Identify which cell holds the provided text, then report its (X, Y) central coordinate. 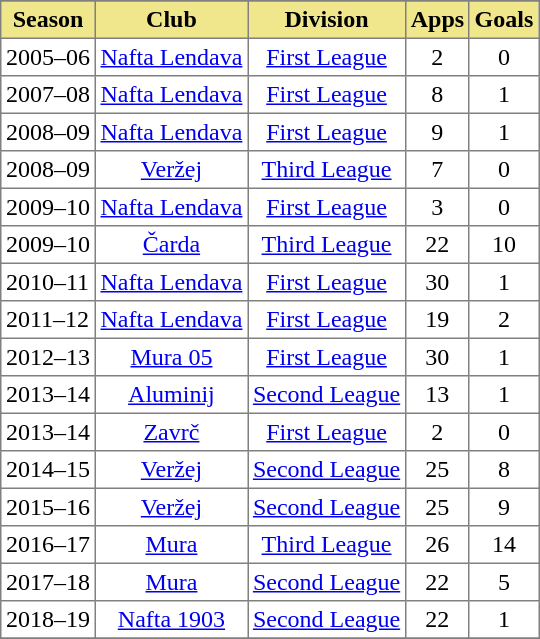
14 (504, 545)
Club (171, 20)
2011–12 (48, 320)
10 (504, 245)
Mura 05 (171, 357)
5 (504, 582)
2018–19 (48, 620)
2014–15 (48, 470)
26 (437, 545)
2017–18 (48, 582)
Apps (437, 20)
2016–17 (48, 545)
Zavrč (171, 432)
2007–08 (48, 95)
Goals (504, 20)
2005–06 (48, 57)
13 (437, 395)
Nafta 1903 (171, 620)
Division (327, 20)
Aluminij (171, 395)
19 (437, 320)
2012–13 (48, 357)
2015–16 (48, 507)
2010–11 (48, 282)
7 (437, 170)
3 (437, 207)
Season (48, 20)
Čarda (171, 245)
